Search for the cell housing the specified text and yield its (X, Y) center coordinate. 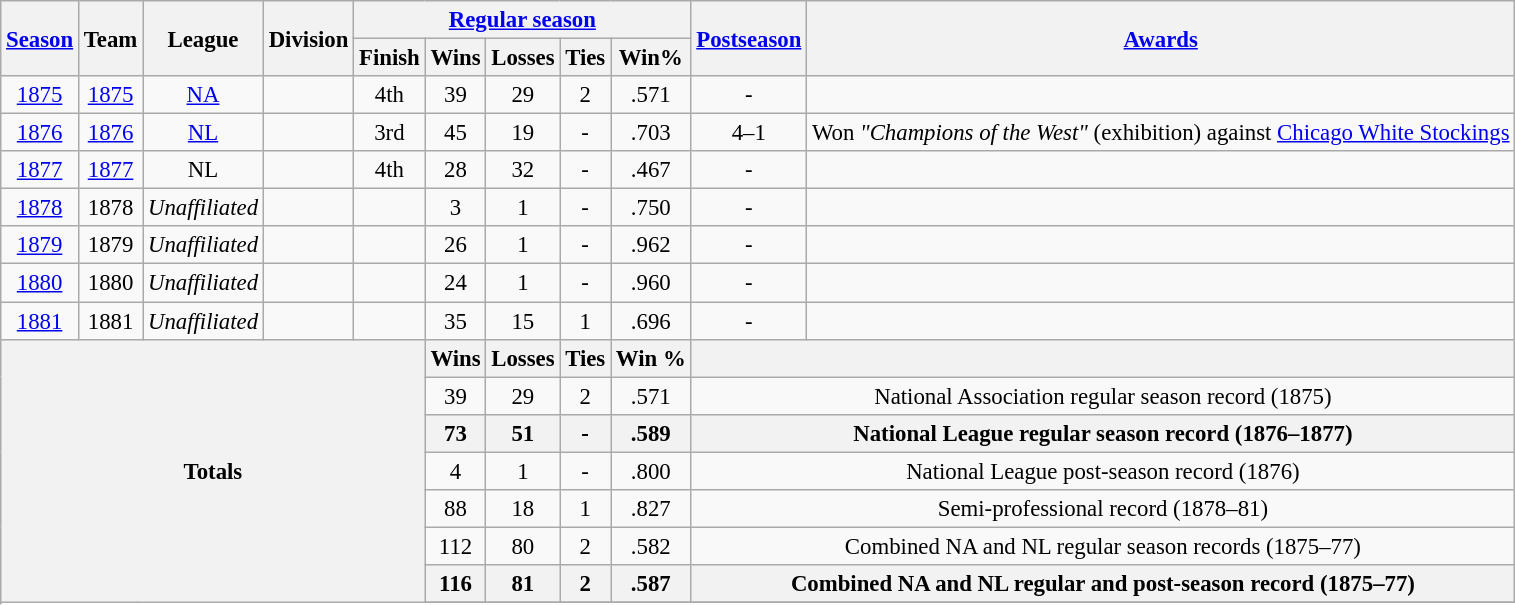
.960 (651, 283)
.800 (651, 471)
73 (456, 433)
51 (523, 433)
Postseason (749, 38)
3rd (390, 133)
3 (456, 208)
32 (523, 170)
18 (523, 509)
Season (40, 38)
Awards (1161, 38)
Semi-professional record (1878–81) (1103, 509)
80 (523, 546)
NA (204, 95)
.582 (651, 546)
Division (308, 38)
League (204, 38)
19 (523, 133)
4–1 (749, 133)
National Association regular season record (1875) (1103, 396)
4 (456, 471)
28 (456, 170)
.587 (651, 584)
15 (523, 321)
.696 (651, 321)
Won "Champions of the West" (exhibition) against Chicago White Stockings (1161, 133)
Team (110, 38)
Totals (213, 470)
Win % (651, 358)
.589 (651, 433)
.827 (651, 509)
National League regular season record (1876–1877) (1103, 433)
.962 (651, 245)
Combined NA and NL regular and post-season record (1875–77) (1103, 584)
.750 (651, 208)
35 (456, 321)
116 (456, 584)
Regular season (522, 20)
81 (523, 584)
Win% (651, 58)
26 (456, 245)
112 (456, 546)
45 (456, 133)
.703 (651, 133)
National League post-season record (1876) (1103, 471)
.467 (651, 170)
24 (456, 283)
Finish (390, 58)
Combined NA and NL regular season records (1875–77) (1103, 546)
88 (456, 509)
